Output the (x, y) coordinate of the center of the cell containing the given text.  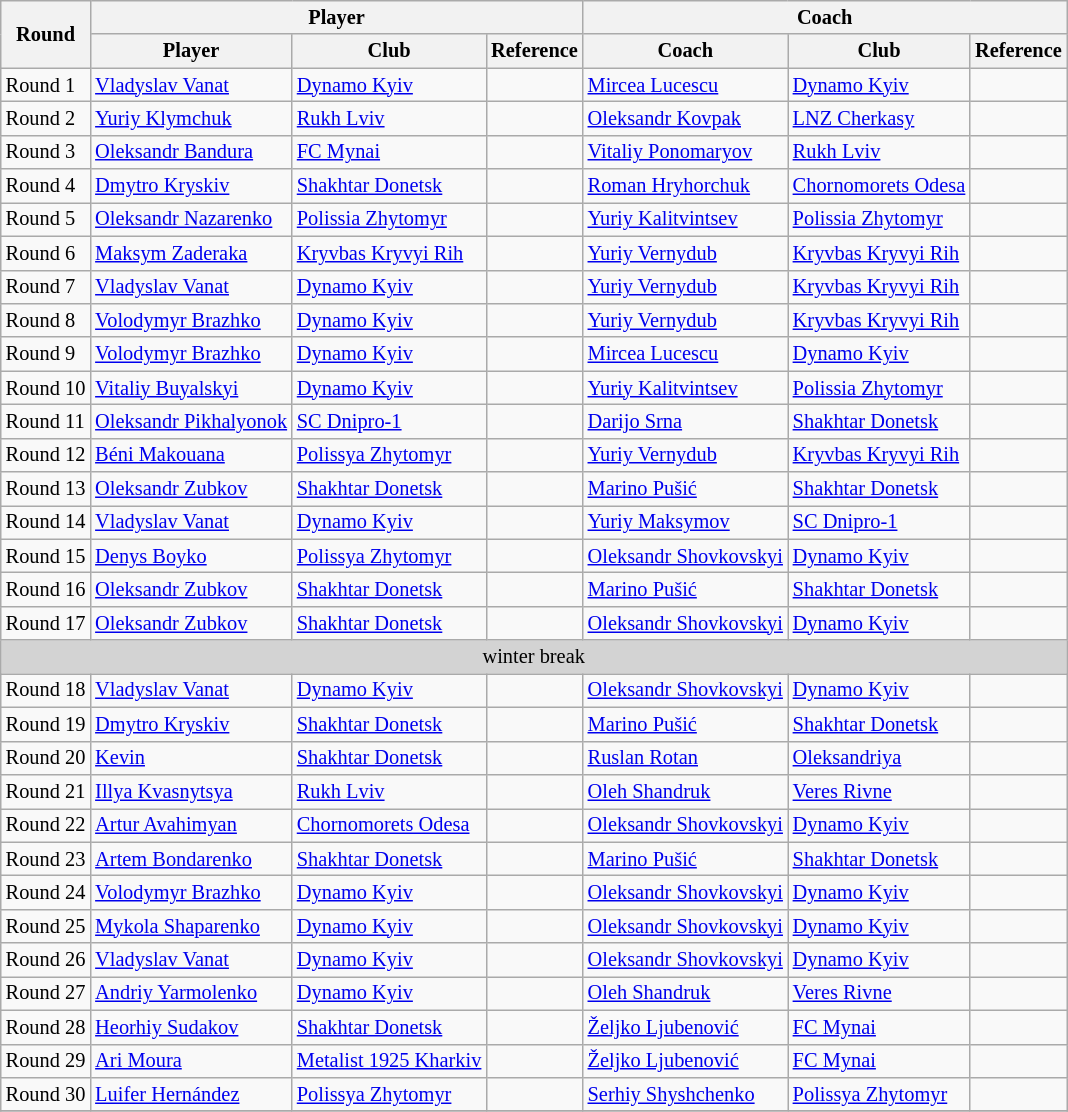
Round (46, 34)
Darijo Srna (686, 421)
Round 22 (46, 825)
Round 11 (46, 421)
Artem Bondarenko (191, 859)
Roman Hryhorchuk (686, 186)
winter break (534, 657)
Luifer Hernández (191, 1094)
Kevin (191, 758)
LNZ Cherkasy (879, 118)
Round 13 (46, 489)
Denys Boyko (191, 556)
Round 23 (46, 859)
Round 20 (46, 758)
Round 26 (46, 960)
Round 3 (46, 152)
Round 17 (46, 623)
Round 25 (46, 926)
Round 21 (46, 791)
Round 2 (46, 118)
Ruslan Rotan (686, 758)
Round 24 (46, 892)
Round 10 (46, 388)
Yuriy Maksymov (686, 522)
Round 28 (46, 1027)
Round 16 (46, 589)
Round 19 (46, 724)
Round 14 (46, 522)
Mykola Shaparenko (191, 926)
Round 29 (46, 1061)
Round 5 (46, 219)
Metalist 1925 Kharkiv (389, 1061)
Heorhiy Sudakov (191, 1027)
Béni Makouana (191, 455)
Round 12 (46, 455)
Maksym Zaderaka (191, 253)
Vitaliy Buyalskyi (191, 388)
Round 18 (46, 690)
Oleksandr Kovpak (686, 118)
Round 1 (46, 85)
Oleksandr Pikhalyonok (191, 421)
Oleksandr Nazarenko (191, 219)
Ari Moura (191, 1061)
Oleksandriya (879, 758)
Round 30 (46, 1094)
Serhiy Shyshchenko (686, 1094)
Illya Kvasnytsya (191, 791)
Yuriy Klymchuk (191, 118)
Oleksandr Bandura (191, 152)
Round 6 (46, 253)
Vitaliy Ponomaryov (686, 152)
Round 27 (46, 993)
Round 8 (46, 320)
Round 15 (46, 556)
Round 9 (46, 354)
Round 4 (46, 186)
Artur Avahimyan (191, 825)
Round 7 (46, 287)
Andriy Yarmolenko (191, 993)
